Capture the cell that displays the provided text and extract its [X, Y] central coordinate. 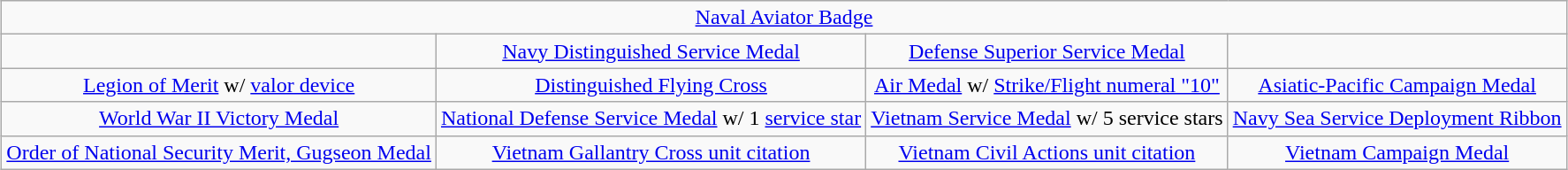
Vietnam Campaign Medal [1397, 152]
World War II Victory Medal [219, 119]
Asiatic-Pacific Campaign Medal [1397, 85]
Vietnam Service Medal w/ 5 service stars [1047, 119]
Air Medal w/ Strike/Flight numeral "10" [1047, 85]
National Defense Service Medal w/ 1 service star [651, 119]
Vietnam Gallantry Cross unit citation [651, 152]
Naval Aviator Badge [784, 18]
Defense Superior Service Medal [1047, 51]
Navy Sea Service Deployment Ribbon [1397, 119]
Vietnam Civil Actions unit citation [1047, 152]
Distinguished Flying Cross [651, 85]
Navy Distinguished Service Medal [651, 51]
Order of National Security Merit, Gugseon Medal [219, 152]
Legion of Merit w/ valor device [219, 85]
